Detect which cell encompasses the target text, then output its [X, Y] center coordinate. 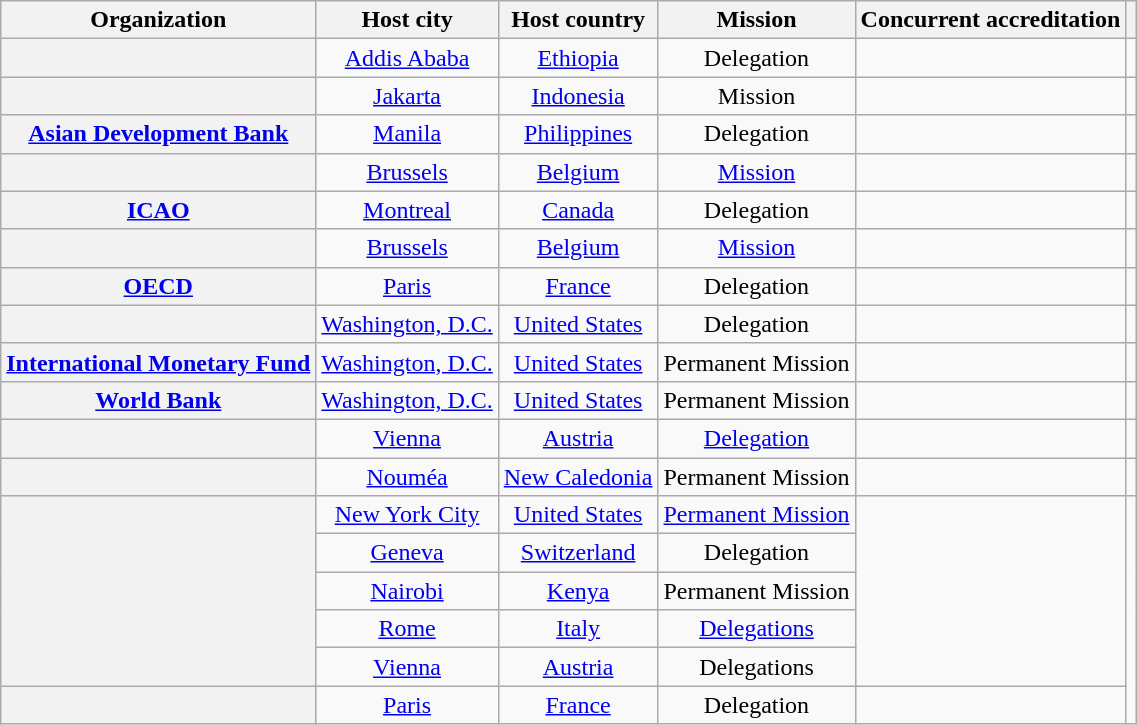
Philippines [578, 134]
Italy [578, 629]
Canada [578, 210]
Manila [407, 134]
New York City [407, 515]
Switzerland [578, 553]
Kenya [578, 591]
Concurrent accreditation [990, 20]
Jakarta [407, 96]
Ethiopia [578, 58]
Rome [407, 629]
OECD [158, 286]
Host city [407, 20]
Indonesia [578, 96]
ICAO [158, 210]
Nouméa [407, 477]
International Monetary Fund [158, 362]
World Bank [158, 400]
Organization [158, 20]
Montreal [407, 210]
Addis Ababa [407, 58]
New Caledonia [578, 477]
Nairobi [407, 591]
Geneva [407, 553]
Host country [578, 20]
Asian Development Bank [158, 134]
